Output the [x, y] coordinate of the center of the cell containing the given text.  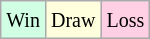
Win [24, 20]
Draw [72, 20]
Loss [126, 20]
